Pinpoint the cell where the given text exists, returning its [x, y] midpoint coordinate. 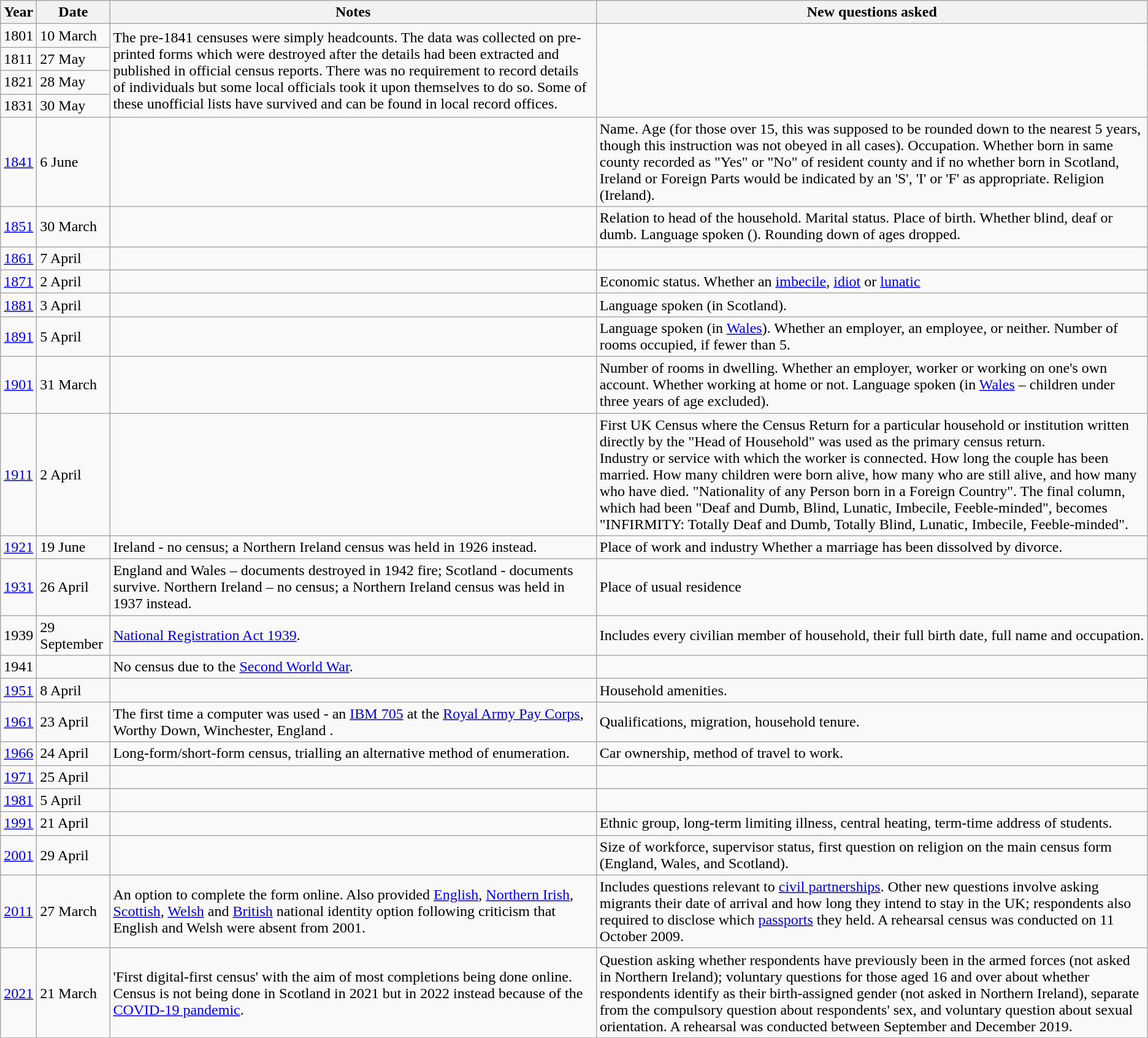
6 June [74, 162]
26 April [74, 587]
Size of workforce, supervisor status, first question on religion on the main census form (England, Wales, and Scotland). [872, 855]
1939 [18, 635]
1921 [18, 548]
30 May [74, 105]
Qualifications, migration, household tenure. [872, 722]
New questions asked [872, 12]
No census due to the Second World War. [353, 667]
10 March [74, 36]
Includes every civilian member of household, their full birth date, full name and occupation. [872, 635]
1991 [18, 823]
1841 [18, 162]
National Registration Act 1939. [353, 635]
27 May [74, 59]
1891 [18, 336]
1981 [18, 800]
Notes [353, 12]
31 March [74, 384]
28 May [74, 82]
Language spoken (in Scotland). [872, 305]
21 March [74, 993]
27 March [74, 911]
29 September [74, 635]
3 April [74, 305]
2021 [18, 993]
1931 [18, 587]
Ethnic group, long-term limiting illness, central heating, term-time address of students. [872, 823]
Economic status. Whether an imbecile, idiot or lunatic [872, 281]
1881 [18, 305]
1871 [18, 281]
1821 [18, 82]
2011 [18, 911]
8 April [74, 690]
Car ownership, method of travel to work. [872, 754]
1831 [18, 105]
Date [74, 12]
19 June [74, 548]
1966 [18, 754]
1901 [18, 384]
21 April [74, 823]
Household amenities. [872, 690]
7 April [74, 258]
1811 [18, 59]
24 April [74, 754]
23 April [74, 722]
29 April [74, 855]
2001 [18, 855]
1961 [18, 722]
Long-form/short-form census, trialling an alternative method of enumeration. [353, 754]
Relation to head of the household. Marital status. Place of birth. Whether blind, deaf or dumb. Language spoken (). Rounding down of ages dropped. [872, 227]
Language spoken (in Wales). Whether an employer, an employee, or neither. Number of rooms occupied, if fewer than 5. [872, 336]
Place of usual residence [872, 587]
Ireland - no census; a Northern Ireland census was held in 1926 instead. [353, 548]
Place of work and industry Whether a marriage has been dissolved by divorce. [872, 548]
Year [18, 12]
1971 [18, 777]
1851 [18, 227]
1861 [18, 258]
1911 [18, 475]
1951 [18, 690]
The first time a computer was used - an IBM 705 at the Royal Army Pay Corps, Worthy Down, Winchester, England . [353, 722]
25 April [74, 777]
1941 [18, 667]
1801 [18, 36]
30 March [74, 227]
